Extract the [X, Y] coordinate from the center of the cell holding the provided text.  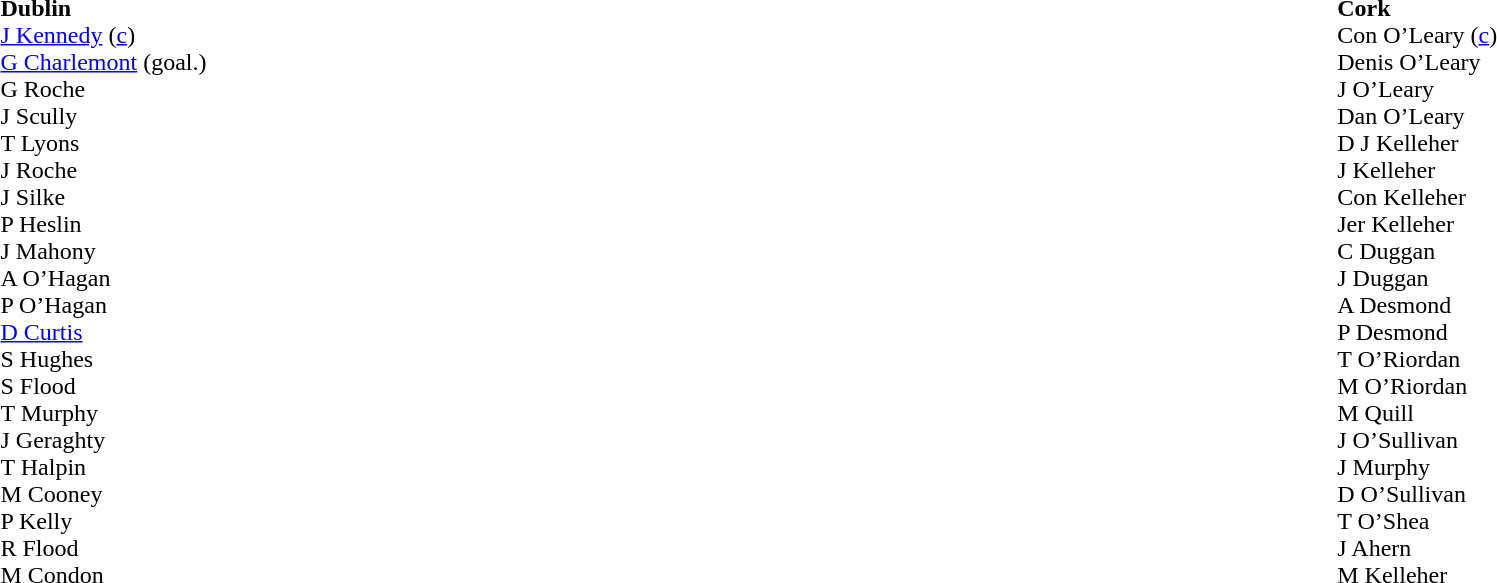
J Geraghty [103, 440]
R Flood [103, 548]
G Charlemont (goal.) [103, 62]
T Lyons [103, 144]
J Kelleher [1417, 170]
M O’Riordan [1417, 386]
P Heslin [103, 224]
J Murphy [1417, 468]
J O’Sullivan [1417, 440]
J Ahern [1417, 548]
Con O’Leary (c) [1417, 36]
T Halpin [103, 468]
J Roche [103, 170]
A O’Hagan [103, 278]
M Cooney [103, 494]
Jer Kelleher [1417, 224]
P O’Hagan [103, 306]
J Silke [103, 198]
P Desmond [1417, 332]
Dan O’Leary [1417, 116]
Denis O’Leary [1417, 62]
D O’Sullivan [1417, 494]
A Desmond [1417, 306]
J Mahony [103, 252]
T O’Shea [1417, 522]
J Scully [103, 116]
T Murphy [103, 414]
S Flood [103, 386]
M Quill [1417, 414]
P Kelly [103, 522]
G Roche [103, 90]
C Duggan [1417, 252]
J Duggan [1417, 278]
J O’Leary [1417, 90]
D J Kelleher [1417, 144]
Con Kelleher [1417, 198]
D Curtis [103, 332]
S Hughes [103, 360]
J Kennedy (c) [103, 36]
T O’Riordan [1417, 360]
